Return the (X, Y) coordinate for the center point of the cell that contains the specified text.  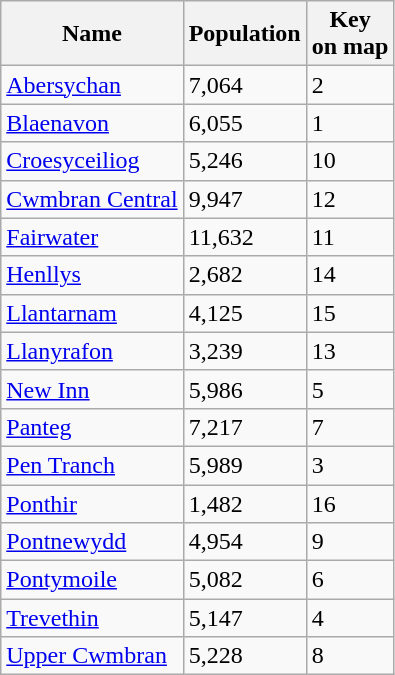
Population (244, 34)
Croesyceiliog (92, 161)
Panteg (92, 427)
7,217 (244, 427)
9,947 (244, 199)
8 (350, 656)
Ponthir (92, 503)
New Inn (92, 389)
Blaenavon (92, 123)
Llanyrafon (92, 351)
1 (350, 123)
Abersychan (92, 85)
Pontymoile (92, 580)
5 (350, 389)
6 (350, 580)
11,632 (244, 237)
Key on map (350, 34)
Llantarnam (92, 313)
5,989 (244, 465)
14 (350, 275)
16 (350, 503)
Cwmbran Central (92, 199)
2 (350, 85)
Pen Tranch (92, 465)
11 (350, 237)
12 (350, 199)
10 (350, 161)
13 (350, 351)
5,147 (244, 618)
1,482 (244, 503)
2,682 (244, 275)
3,239 (244, 351)
7,064 (244, 85)
5,082 (244, 580)
4,125 (244, 313)
Upper Cwmbran (92, 656)
15 (350, 313)
Pontnewydd (92, 542)
4,954 (244, 542)
6,055 (244, 123)
Henllys (92, 275)
3 (350, 465)
5,246 (244, 161)
Fairwater (92, 237)
5,228 (244, 656)
Name (92, 34)
7 (350, 427)
5,986 (244, 389)
Trevethin (92, 618)
4 (350, 618)
9 (350, 542)
